Identify which cell holds the provided text, then report its (x, y) central coordinate. 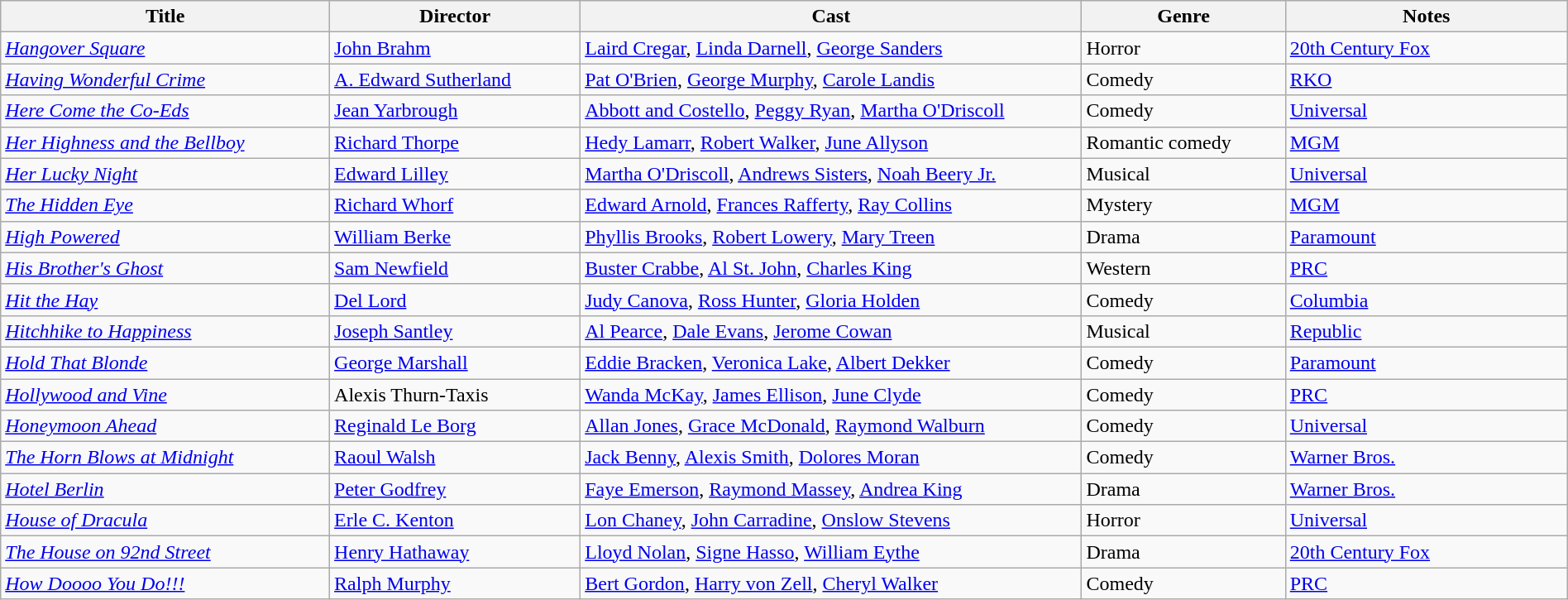
Hitchhike to Happiness (165, 331)
Peter Godfrey (455, 489)
Here Come the Co-Eds (165, 111)
Bert Gordon, Harry von Zell, Cheryl Walker (831, 583)
Jean Yarbrough (455, 111)
His Brother's Ghost (165, 268)
Joseph Santley (455, 331)
George Marshall (455, 362)
Hedy Lamarr, Robert Walker, June Allyson (831, 142)
Edward Lilley (455, 174)
Hold That Blonde (165, 362)
Western (1183, 268)
High Powered (165, 237)
The House on 92nd Street (165, 552)
A. Edward Sutherland (455, 79)
Sam Newfield (455, 268)
Cast (831, 17)
Al Pearce, Dale Evans, Jerome Cowan (831, 331)
Honeymoon Ahead (165, 426)
Hangover Square (165, 48)
Eddie Bracken, Veronica Lake, Albert Dekker (831, 362)
The Hidden Eye (165, 205)
Republic (1426, 331)
Faye Emerson, Raymond Massey, Andrea King (831, 489)
Hit the Hay (165, 300)
Jack Benny, Alexis Smith, Dolores Moran (831, 458)
John Brahm (455, 48)
House of Dracula (165, 521)
Del Lord (455, 300)
Her Highness and the Bellboy (165, 142)
Allan Jones, Grace McDonald, Raymond Walburn (831, 426)
Phyllis Brooks, Robert Lowery, Mary Treen (831, 237)
Erle C. Kenton (455, 521)
How Doooo You Do!!! (165, 583)
Her Lucky Night (165, 174)
Columbia (1426, 300)
Genre (1183, 17)
Lloyd Nolan, Signe Hasso, William Eythe (831, 552)
William Berke (455, 237)
Pat O'Brien, George Murphy, Carole Landis (831, 79)
Notes (1426, 17)
Hollywood and Vine (165, 395)
Richard Thorpe (455, 142)
Buster Crabbe, Al St. John, Charles King (831, 268)
The Horn Blows at Midnight (165, 458)
RKO (1426, 79)
Richard Whorf (455, 205)
Director (455, 17)
Martha O'Driscoll, Andrews Sisters, Noah Beery Jr. (831, 174)
Having Wonderful Crime (165, 79)
Edward Arnold, Frances Rafferty, Ray Collins (831, 205)
Henry Hathaway (455, 552)
Mystery (1183, 205)
Hotel Berlin (165, 489)
Romantic comedy (1183, 142)
Ralph Murphy (455, 583)
Alexis Thurn-Taxis (455, 395)
Reginald Le Borg (455, 426)
Lon Chaney, John Carradine, Onslow Stevens (831, 521)
Judy Canova, Ross Hunter, Gloria Holden (831, 300)
Raoul Walsh (455, 458)
Laird Cregar, Linda Darnell, George Sanders (831, 48)
Title (165, 17)
Wanda McKay, James Ellison, June Clyde (831, 395)
Abbott and Costello, Peggy Ryan, Martha O'Driscoll (831, 111)
